Return the [X, Y] coordinate for the center point of the cell that contains the specified text.  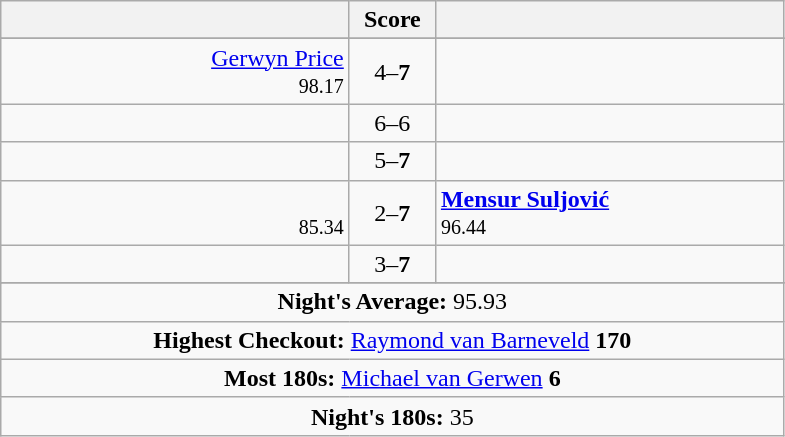
Most 180s: Michael van Gerwen 6 [392, 378]
Night's 180s: 35 [392, 416]
6–6 [392, 123]
Score [392, 20]
3–7 [392, 264]
Gerwyn Price 98.17 [176, 72]
85.34 [176, 212]
4–7 [392, 72]
Night's Average: 95.93 [392, 302]
Highest Checkout: Raymond van Barneveld 170 [392, 340]
2–7 [392, 212]
Mensur Suljović 96.44 [610, 212]
5–7 [392, 161]
